Detect which cell encompasses the target text, then output its (X, Y) center coordinate. 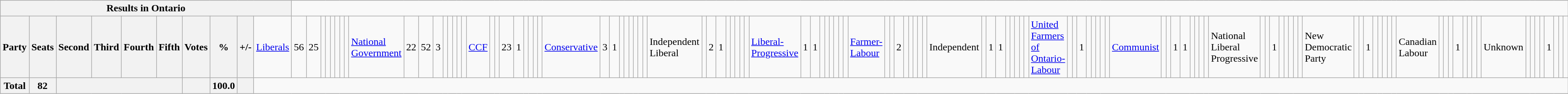
United Farmers of Ontario-Labour (1048, 47)
82 (42, 86)
Liberal-Progressive (775, 47)
Unknown (1503, 47)
CCF (478, 47)
Votes (196, 47)
Liberals (273, 47)
Communist (1135, 47)
% (223, 47)
Total (15, 86)
Party (15, 47)
Independent (954, 47)
Fourth (139, 47)
+/- (245, 47)
Farmer-Labour (866, 47)
52 (426, 47)
56 (299, 47)
Independent Liberal (674, 47)
100.0 (223, 86)
New Democratic Party (1329, 47)
Third (107, 47)
Seats (42, 47)
25 (313, 47)
Results in Ontario (146, 8)
22 (412, 47)
Fifth (169, 47)
23 (506, 47)
Second (74, 47)
Conservative (571, 47)
National Liberal Progressive (1235, 47)
Canadian Labour (1418, 47)
National Government (376, 47)
